Locate the cell with the specified text and output its (x, y) center coordinate. 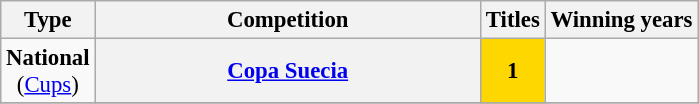
Competition (288, 20)
National(Cups) (48, 72)
Type (48, 20)
Titles (512, 20)
Copa Suecia (288, 72)
1 (512, 72)
Winning years (622, 20)
